Return the [X, Y] coordinate for the center point of the cell that contains the specified text.  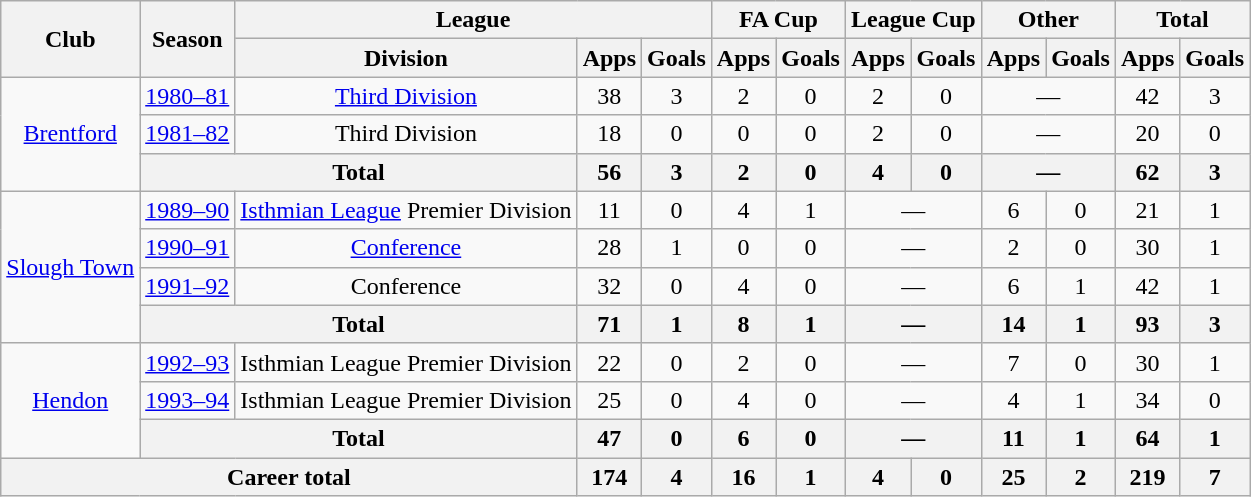
League [474, 20]
38 [609, 96]
22 [609, 362]
1981–82 [188, 134]
8 [743, 324]
Season [188, 39]
47 [609, 438]
1989–90 [188, 210]
18 [609, 134]
Division [406, 58]
League Cup [913, 20]
Brentford [70, 134]
34 [1147, 400]
62 [1147, 172]
32 [609, 286]
28 [609, 248]
1992–93 [188, 362]
93 [1147, 324]
16 [743, 477]
FA Cup [778, 20]
Slough Town [70, 267]
219 [1147, 477]
Other [1048, 20]
Career total [289, 477]
1993–94 [188, 400]
14 [1013, 324]
71 [609, 324]
1991–92 [188, 286]
56 [609, 172]
Club [70, 39]
21 [1147, 210]
64 [1147, 438]
20 [1147, 134]
1980–81 [188, 96]
1990–91 [188, 248]
174 [609, 477]
Hendon [70, 400]
